Locate the cell with the specified text and output its [X, Y] center coordinate. 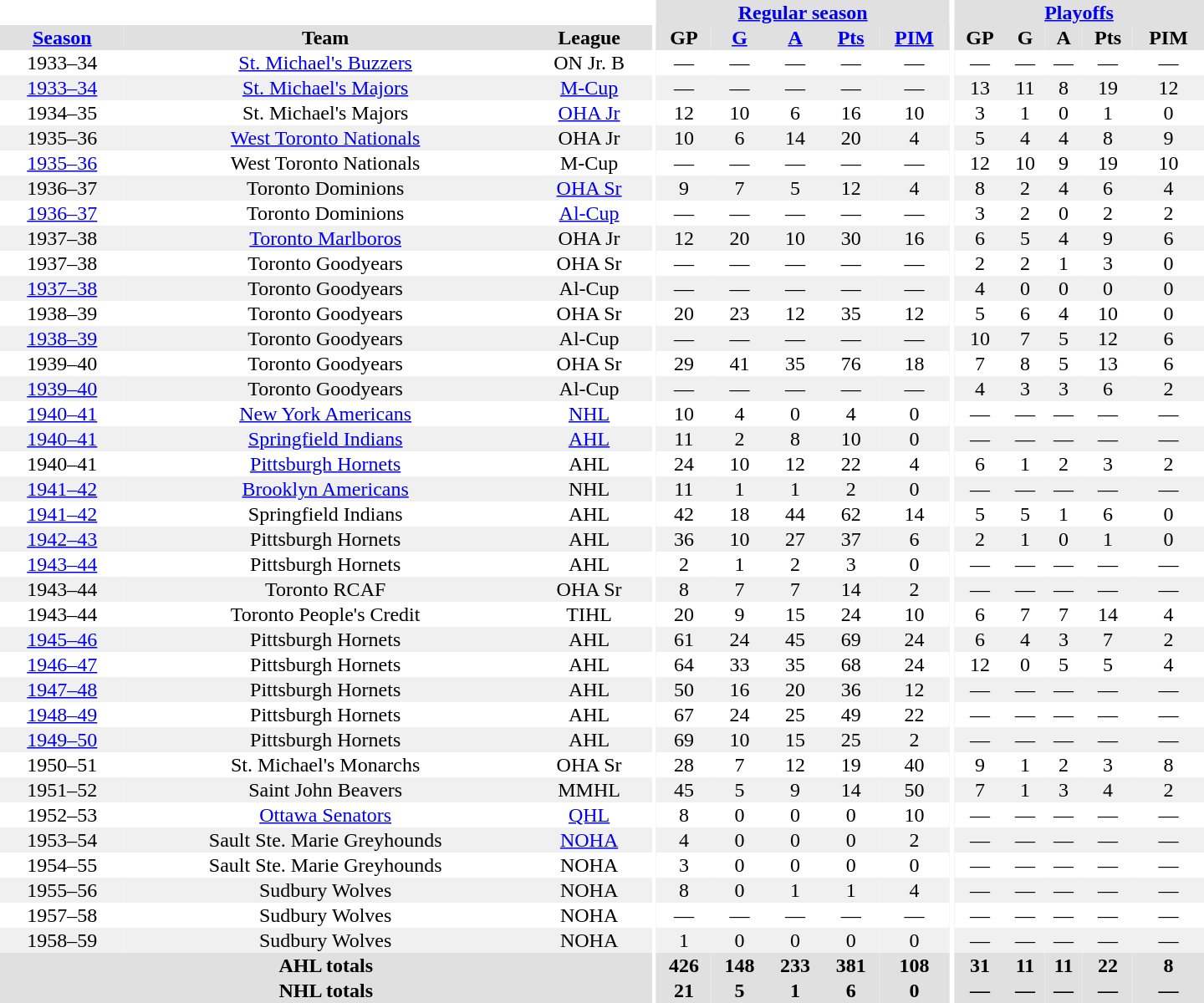
Team [326, 38]
1952–53 [62, 815]
1949–50 [62, 740]
67 [684, 715]
23 [739, 313]
St. Michael's Buzzers [326, 63]
Toronto People's Credit [326, 614]
49 [851, 715]
Season [62, 38]
148 [739, 965]
1942–43 [62, 539]
Playoffs [1079, 13]
1951–52 [62, 790]
Regular season [803, 13]
NHL totals [326, 990]
61 [684, 639]
33 [739, 664]
TIHL [589, 614]
1946–47 [62, 664]
Toronto Marlboros [326, 238]
Ottawa Senators [326, 815]
30 [851, 238]
MMHL [589, 790]
1955–56 [62, 890]
42 [684, 514]
League [589, 38]
QHL [589, 815]
381 [851, 965]
ON Jr. B [589, 63]
28 [684, 765]
1947–48 [62, 690]
New York Americans [326, 414]
44 [796, 514]
27 [796, 539]
108 [915, 965]
233 [796, 965]
1948–49 [62, 715]
21 [684, 990]
Saint John Beavers [326, 790]
AHL totals [326, 965]
1957–58 [62, 915]
76 [851, 364]
1934–35 [62, 113]
1950–51 [62, 765]
29 [684, 364]
62 [851, 514]
Toronto RCAF [326, 589]
Brooklyn Americans [326, 489]
St. Michael's Monarchs [326, 765]
68 [851, 664]
1945–46 [62, 639]
1958–59 [62, 940]
41 [739, 364]
1953–54 [62, 840]
1954–55 [62, 865]
37 [851, 539]
426 [684, 965]
40 [915, 765]
64 [684, 664]
31 [980, 965]
